Return the [x, y] coordinate for the center point of the cell that contains the specified text.  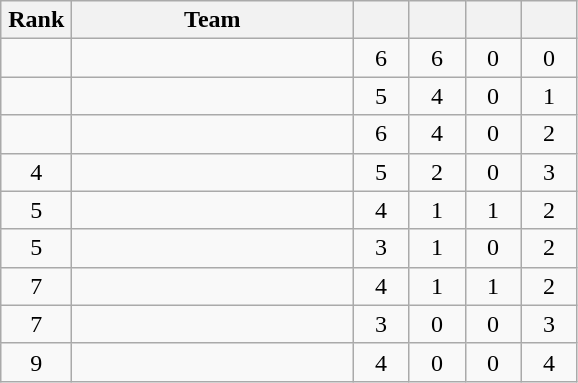
Team [212, 20]
9 [36, 362]
Rank [36, 20]
